Scan for the cell matching the given text and deliver its [x, y] coordinate at center. 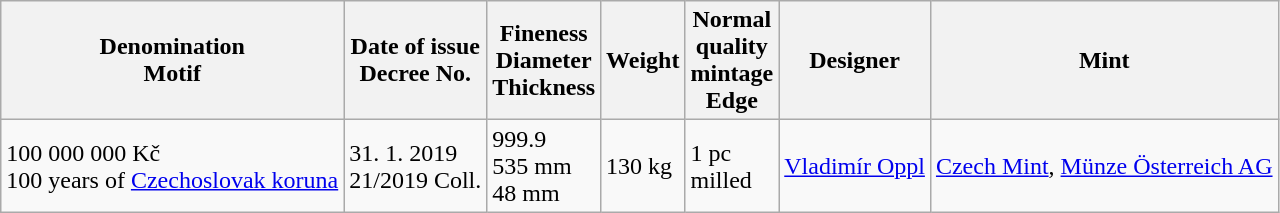
NormalqualitymintageEdge [732, 60]
Vladimír Oppl [855, 166]
DenominationMotif [172, 60]
1 pcmilled [732, 166]
Date of issueDecree No. [416, 60]
Czech Mint, Münze Österreich AG [1104, 166]
Mint [1104, 60]
Designer [855, 60]
999.9535 mm48 mm [544, 166]
31. 1. 201921/2019 Coll. [416, 166]
Weight [643, 60]
130 kg [643, 166]
FinenessDiameterThickness [544, 60]
100 000 000 Kč100 years of Czechoslovak koruna [172, 166]
